Extract the (X, Y) coordinate from the center of the cell holding the provided text.  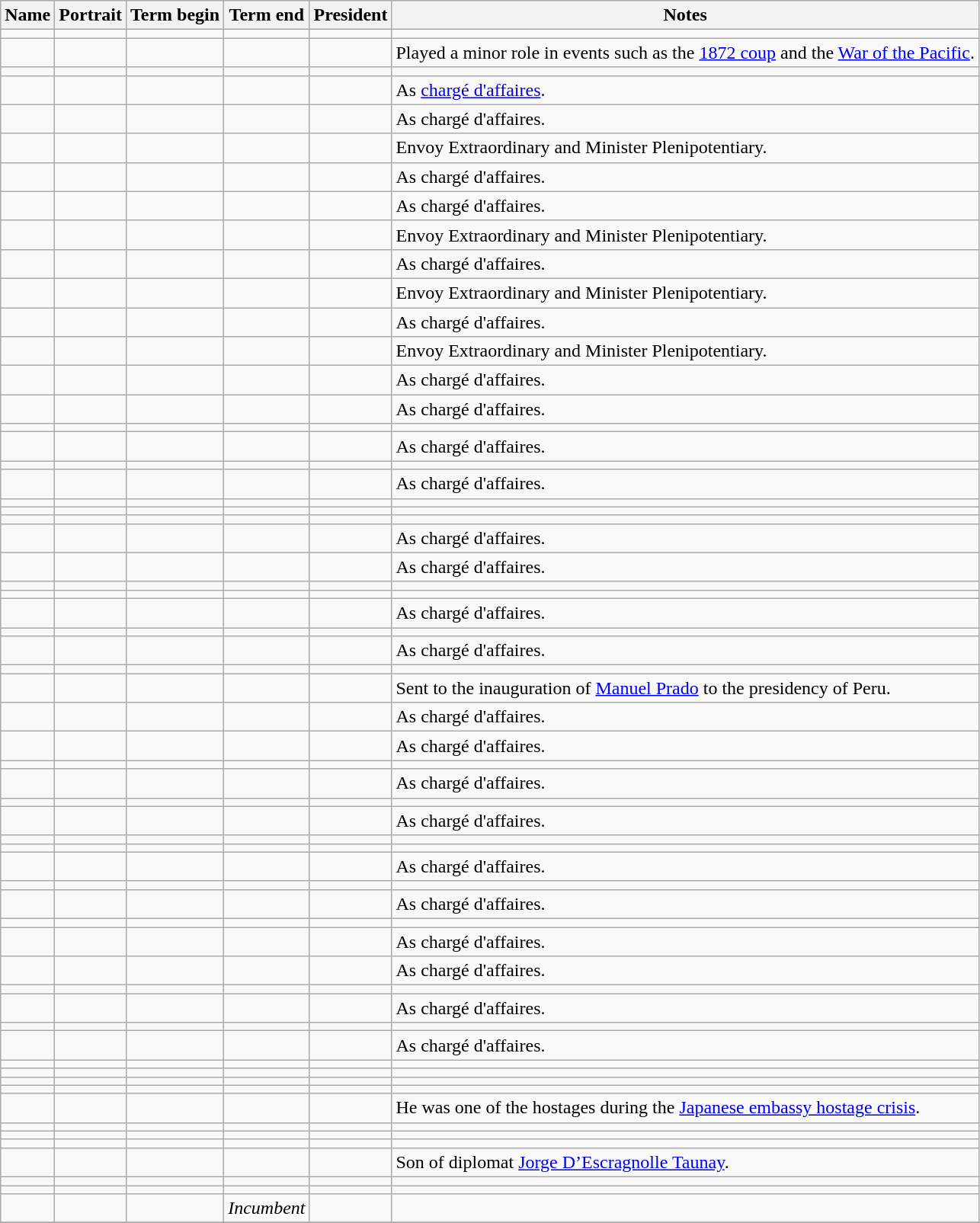
Term end (267, 15)
Name (27, 15)
Son of diplomat Jorge D’Escragnolle Taunay. (685, 1162)
Portrait (91, 15)
Incumbent (267, 1209)
He was one of the hostages during the Japanese embassy hostage crisis. (685, 1108)
Notes (685, 15)
President (351, 15)
Term begin (175, 15)
Played a minor role in events such as the 1872 coup and the War of the Pacific. (685, 53)
Sent to the inauguration of Manuel Prado to the presidency of Peru. (685, 688)
